Search for the cell housing the specified text and yield its (X, Y) center coordinate. 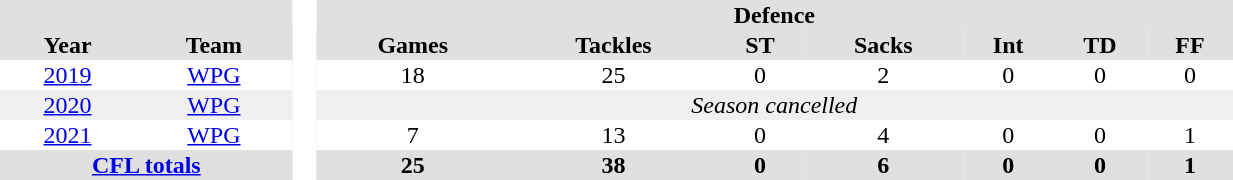
2 (883, 75)
38 (613, 165)
7 (412, 135)
ST (760, 45)
Season cancelled (774, 105)
Year (68, 45)
Tackles (613, 45)
6 (883, 165)
18 (412, 75)
2020 (68, 105)
4 (883, 135)
Team (214, 45)
2021 (68, 135)
13 (613, 135)
Defence (774, 15)
Sacks (883, 45)
2019 (68, 75)
TD (1100, 45)
FF (1190, 45)
CFL totals (146, 165)
Games (412, 45)
Int (1008, 45)
